Capture the cell that displays the provided text and extract its (X, Y) central coordinate. 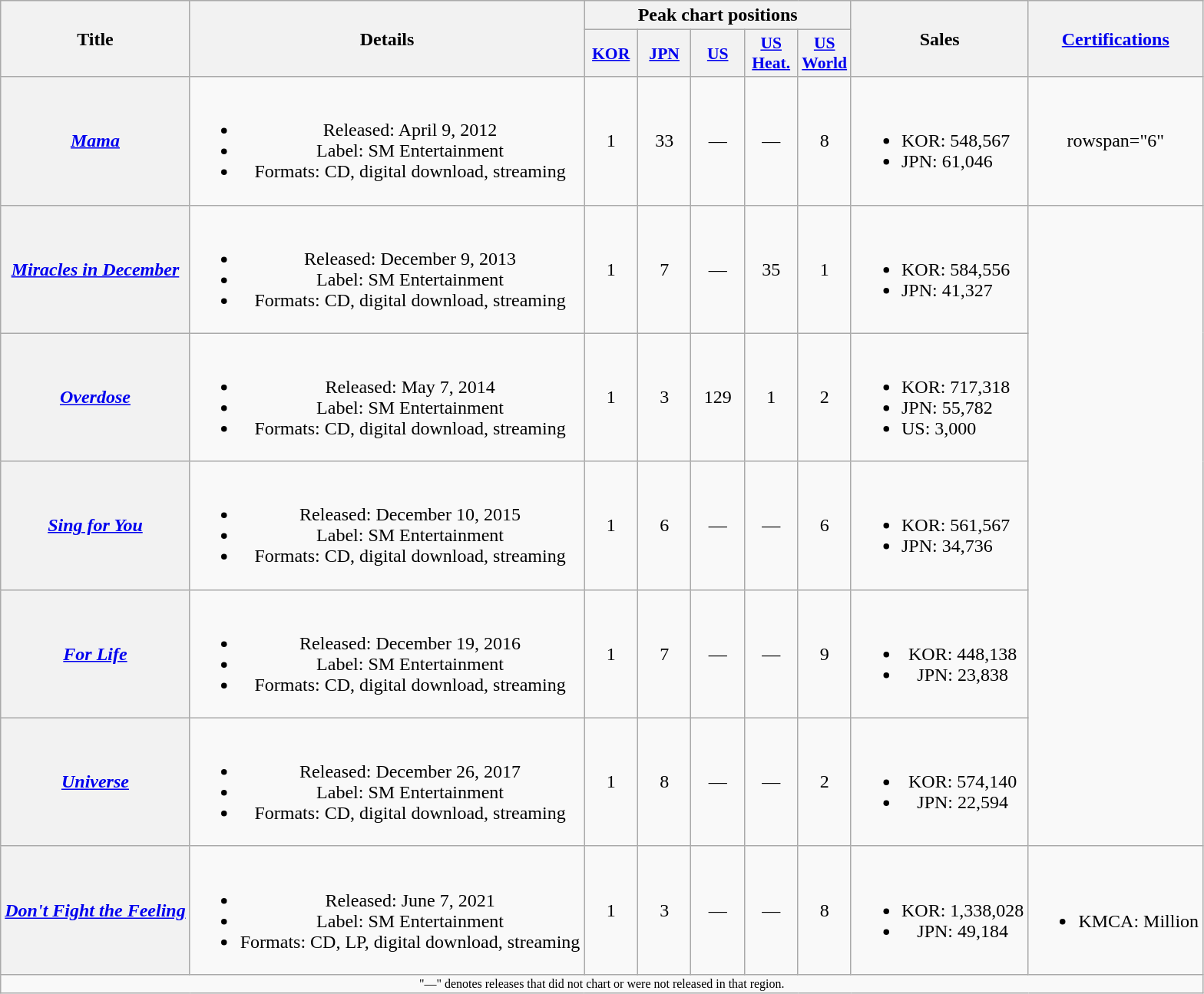
Released: December 10, 2015Label: SM EntertainmentFormats: CD, digital download, streaming (387, 525)
Certifications (1116, 38)
rowspan="6" (1116, 141)
Don't Fight the Feeling (95, 910)
Released: May 7, 2014Label: SM EntertainmentFormats: CD, digital download, streaming (387, 398)
Sales (939, 38)
"—" denotes releases that did not chart or were not released in that region. (602, 983)
33 (664, 141)
Released: December 9, 2013Label: SM EntertainmentFormats: CD, digital download, streaming (387, 269)
Mama (95, 141)
Title (95, 38)
Universe (95, 781)
Details (387, 38)
KOR: 448,138JPN: 23,838 (939, 654)
129 (718, 398)
Sing for You (95, 525)
KOR: 1,338,028JPN: 49,184 (939, 910)
USWorld (825, 54)
KOR: 717,318JPN: 55,782US: 3,000 (939, 398)
For Life (95, 654)
Released: December 19, 2016Label: SM EntertainmentFormats: CD, digital download, streaming (387, 654)
Released: December 26, 2017Label: SM EntertainmentFormats: CD, digital download, streaming (387, 781)
KOR: 561,567JPN: 34,736 (939, 525)
Peak chart positions (718, 15)
Miracles in December (95, 269)
Released: April 9, 2012Label: SM EntertainmentFormats: CD, digital download, streaming (387, 141)
Released: June 7, 2021Label: SM EntertainmentFormats: CD, LP, digital download, streaming (387, 910)
9 (825, 654)
US (718, 54)
Overdose (95, 398)
KMCA: Million (1116, 910)
KOR: 574,140JPN: 22,594 (939, 781)
35 (771, 269)
USHeat. (771, 54)
JPN (664, 54)
KOR: 548,567JPN: 61,046 (939, 141)
KOR: 584,556JPN: 41,327 (939, 269)
KOR (611, 54)
